Determine the [x, y] coordinate at the center of the cell enclosing the given text.  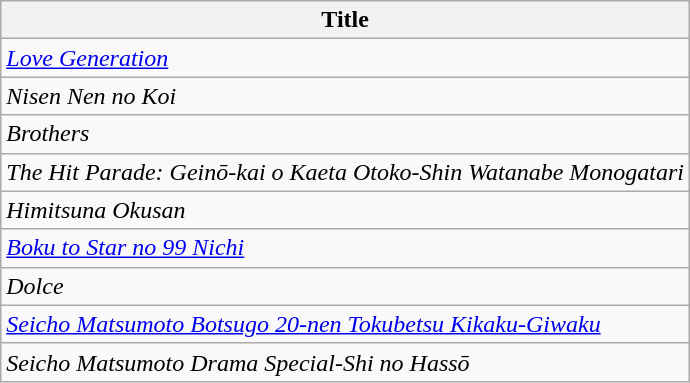
Nisen Nen no Koi [346, 96]
Brothers [346, 134]
Himitsuna Okusan [346, 210]
Title [346, 20]
Seicho Matsumoto Botsugo 20-nen Tokubetsu Kikaku-Giwaku [346, 324]
Seicho Matsumoto Drama Special-Shi no Hassō [346, 362]
The Hit Parade: Geinō-kai o Kaeta Otoko-Shin Watanabe Monogatari [346, 172]
Boku to Star no 99 Nichi [346, 248]
Love Generation [346, 58]
Dolce [346, 286]
